Capture the cell that displays the provided text and extract its [X, Y] central coordinate. 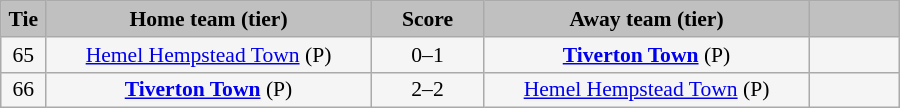
65 [24, 55]
Away team (tier) [647, 19]
Score [427, 19]
2–2 [427, 90]
Tie [24, 19]
Home team (tier) [209, 19]
66 [24, 90]
0–1 [427, 55]
